From the cell containing the given text, extract its center point as [X, Y] coordinate. 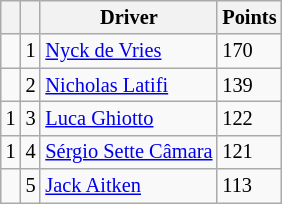
121 [249, 152]
4 [31, 152]
Luca Ghiotto [128, 118]
122 [249, 118]
Driver [128, 17]
Points [249, 17]
5 [31, 186]
Nyck de Vries [128, 51]
139 [249, 85]
3 [31, 118]
113 [249, 186]
2 [31, 85]
Nicholas Latifi [128, 85]
Jack Aitken [128, 186]
Sérgio Sette Câmara [128, 152]
170 [249, 51]
